Detect which cell encompasses the target text, then output its (x, y) center coordinate. 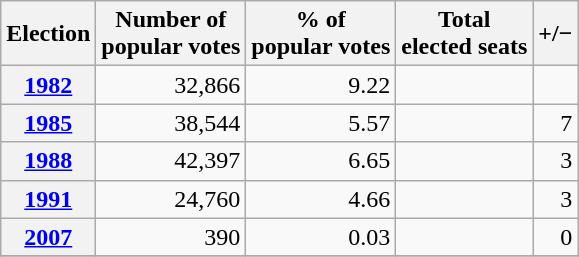
390 (171, 237)
2007 (48, 237)
7 (556, 123)
24,760 (171, 199)
9.22 (321, 85)
Number ofpopular votes (171, 34)
Totalelected seats (464, 34)
4.66 (321, 199)
+/− (556, 34)
42,397 (171, 161)
1985 (48, 123)
1982 (48, 85)
38,544 (171, 123)
32,866 (171, 85)
0.03 (321, 237)
0 (556, 237)
6.65 (321, 161)
% ofpopular votes (321, 34)
5.57 (321, 123)
1988 (48, 161)
Election (48, 34)
1991 (48, 199)
